Search for the cell housing the specified text and yield its (x, y) center coordinate. 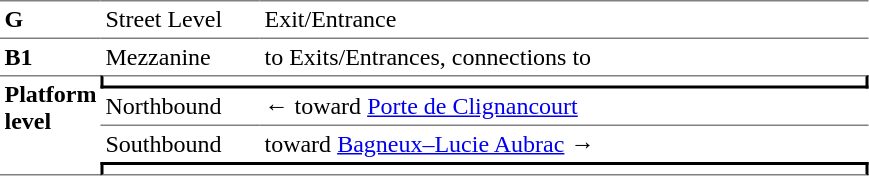
Southbound (180, 144)
B1 (50, 57)
G (50, 19)
← toward Porte de Clignancourt (564, 107)
Platform level (50, 125)
Mezzanine (180, 57)
Exit/Entrance (564, 19)
toward Bagneux–Lucie Aubrac → (564, 144)
Northbound (180, 107)
to Exits/Entrances, connections to (564, 57)
Street Level (180, 19)
